Scan for the cell matching the given text and deliver its [x, y] coordinate at center. 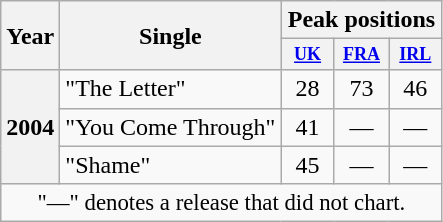
Peak positions [362, 20]
28 [308, 89]
73 [361, 89]
FRA [361, 54]
"Shame" [170, 165]
UK [308, 54]
46 [416, 89]
Year [30, 36]
"The Letter" [170, 89]
Single [170, 36]
45 [308, 165]
2004 [30, 127]
41 [308, 127]
"You Come Through" [170, 127]
IRL [416, 54]
"—" denotes a release that did not chart. [222, 203]
